Capture the cell that displays the provided text and extract its (x, y) central coordinate. 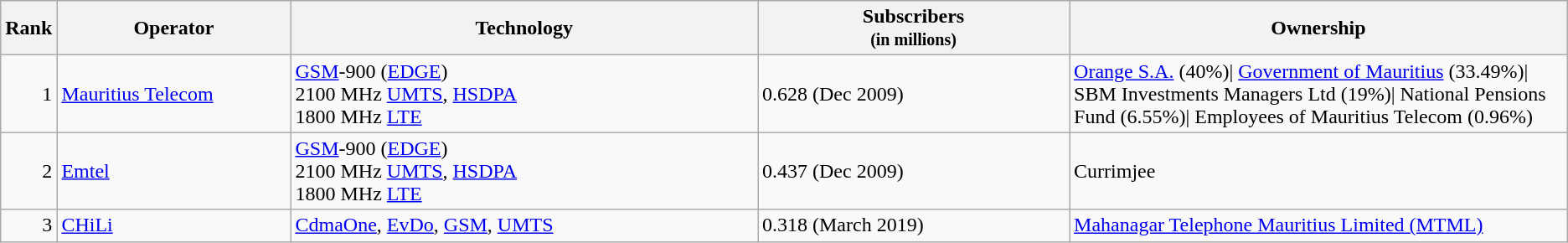
Operator (174, 28)
CHiLi (174, 225)
Mahanagar Telephone Mauritius Limited (MTML) (1318, 225)
Emtel (174, 171)
Currimjee (1318, 171)
Technology (524, 28)
0.318 (March 2019) (913, 225)
Subscribers(in millions) (913, 28)
0.628 (Dec 2009) (913, 94)
1 (28, 94)
Ownership (1318, 28)
3 (28, 225)
0.437 (Dec 2009) (913, 171)
Rank (28, 28)
CdmaOne, EvDo, GSM, UMTS (524, 225)
Mauritius Telecom (174, 94)
2 (28, 171)
